Find where the given text appears and provide that cell's center as [X, Y] coordinate. 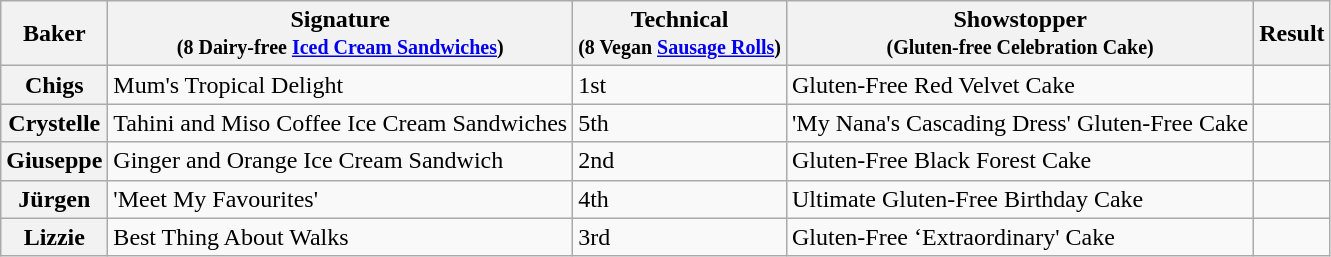
2nd [680, 161]
5th [680, 123]
Gluten-Free Red Velvet Cake [1020, 85]
4th [680, 199]
Lizzie [54, 237]
Ginger and Orange Ice Cream Sandwich [340, 161]
Tahini and Miso Coffee Ice Cream Sandwiches [340, 123]
3rd [680, 237]
1st [680, 85]
Gluten-Free Black Forest Cake [1020, 161]
Baker [54, 34]
Best Thing About Walks [340, 237]
'Meet My Favourites' [340, 199]
Chigs [54, 85]
Mum's Tropical Delight [340, 85]
Result [1292, 34]
Signature(8 Dairy-free Iced Cream Sandwiches) [340, 34]
Ultimate Gluten-Free Birthday Cake [1020, 199]
Crystelle [54, 123]
Jürgen [54, 199]
'My Nana's Cascading Dress' Gluten-Free Cake [1020, 123]
Giuseppe [54, 161]
Technical(8 Vegan Sausage Rolls) [680, 34]
Showstopper(Gluten-free Celebration Cake) [1020, 34]
Gluten-Free ‘Extraordinary' Cake [1020, 237]
